From the cell containing the given text, extract its center point as [X, Y] coordinate. 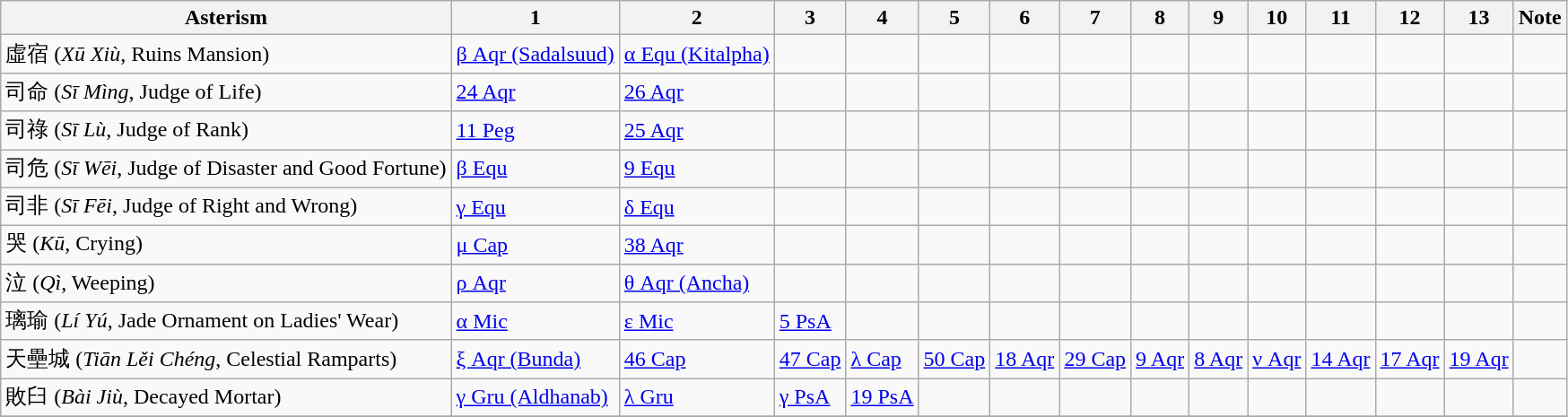
Asterism [226, 18]
璃瑜 (Lí Yú, Jade Ornament on Ladies' Wear) [226, 321]
天壘城 (Tiān Lěi Chéng, Celestial Ramparts) [226, 359]
11 [1340, 18]
25 Aqr [696, 131]
Note [1539, 18]
8 Aqr [1218, 359]
λ Gru [696, 398]
19 PsA [883, 398]
29 Cap [1095, 359]
司危 (Sī Wēi, Judge of Disaster and Good Fortune) [226, 169]
24 Aqr [535, 91]
ξ Aqr (Bunda) [535, 359]
9 [1218, 18]
λ Cap [883, 359]
司命 (Sī Mìng, Judge of Life) [226, 91]
2 [696, 18]
ν Aqr [1277, 359]
13 [1478, 18]
β Aqr (Sadalsuud) [535, 54]
12 [1410, 18]
7 [1095, 18]
9 Equ [696, 169]
38 Aqr [696, 246]
18 Aqr [1024, 359]
4 [883, 18]
14 Aqr [1340, 359]
47 Cap [810, 359]
11 Peg [535, 131]
ρ Aqr [535, 283]
θ Aqr (Ancha) [696, 283]
μ Cap [535, 246]
敗臼 (Bài Jiù, Decayed Mortar) [226, 398]
γ Equ [535, 206]
8 [1161, 18]
17 Aqr [1410, 359]
哭 (Kū, Crying) [226, 246]
1 [535, 18]
δ Equ [696, 206]
γ PsA [810, 398]
α Mic [535, 321]
10 [1277, 18]
6 [1024, 18]
46 Cap [696, 359]
ε Mic [696, 321]
3 [810, 18]
司祿 (Sī Lù, Judge of Rank) [226, 131]
26 Aqr [696, 91]
虛宿 (Xū Xiù, Ruins Mansion) [226, 54]
γ Gru (Aldhanab) [535, 398]
泣 (Qì, Weeping) [226, 283]
50 Cap [954, 359]
9 Aqr [1161, 359]
α Equ (Kitalpha) [696, 54]
5 PsA [810, 321]
β Equ [535, 169]
19 Aqr [1478, 359]
司非 (Sī Fēi, Judge of Right and Wrong) [226, 206]
5 [954, 18]
